Find where the given text appears and provide that cell's center as [X, Y] coordinate. 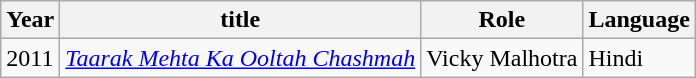
Language [639, 20]
title [240, 20]
Year [30, 20]
Hindi [639, 58]
2011 [30, 58]
Vicky Malhotra [502, 58]
Role [502, 20]
Taarak Mehta Ka Ooltah Chashmah [240, 58]
